Capture the cell that displays the provided text and extract its (X, Y) central coordinate. 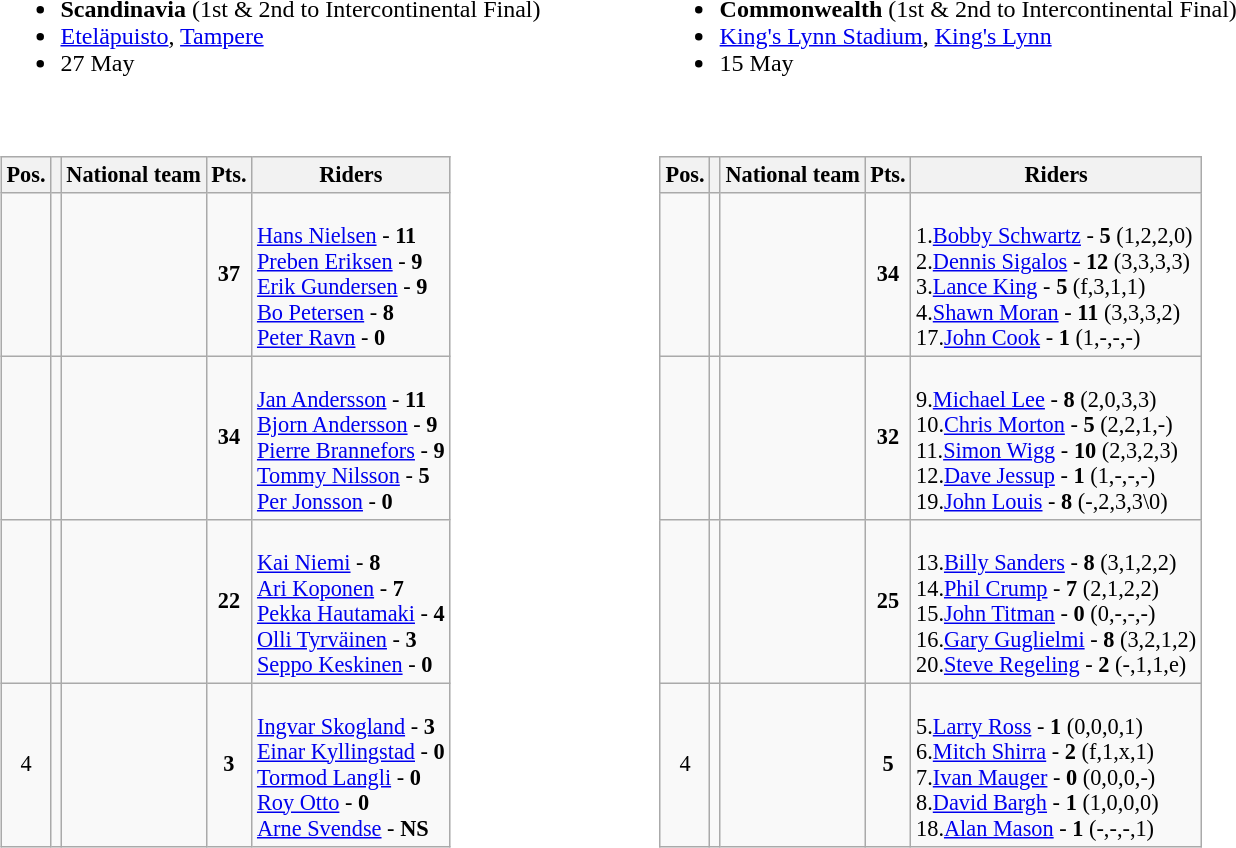
5 (888, 764)
Kai Niemi - 8 Ari Koponen - 7 Pekka Hautamaki - 4 Olli Tyrväinen - 3 Seppo Keskinen - 0 (351, 600)
1.Bobby Schwartz - 5 (1,2,2,0) 2.Dennis Sigalos - 12 (3,3,3,3) 3.Lance King - 5 (f,3,1,1) 4.Shawn Moran - 11 (3,3,3,2) 17.John Cook - 1 (1,-,-,-) (1056, 274)
9.Michael Lee - 8 (2,0,3,3) 10.Chris Morton - 5 (2,2,1,-) 11.Simon Wigg - 10 (2,3,2,3) 12.Dave Jessup - 1 (1,-,-,-) 19.John Louis - 8 (-,2,3,3\0) (1056, 438)
37 (229, 274)
5.Larry Ross - 1 (0,0,0,1) 6.Mitch Shirra - 2 (f,1,x,1) 7.Ivan Mauger - 0 (0,0,0,-) 8.David Bargh - 1 (1,0,0,0) 18.Alan Mason - 1 (-,-,-,1) (1056, 764)
Hans Nielsen - 11 Preben Eriksen - 9 Erik Gundersen - 9 Bo Petersen - 8 Peter Ravn - 0 (351, 274)
32 (888, 438)
22 (229, 600)
Ingvar Skogland - 3 Einar Kyllingstad - 0 Tormod Langli - 0 Roy Otto - 0 Arne Svendse - NS (351, 764)
25 (888, 600)
Jan Andersson - 11 Bjorn Andersson - 9 Pierre Brannefors - 9 Tommy Nilsson - 5 Per Jonsson - 0 (351, 438)
3 (229, 764)
